Determine the [x, y] coordinate at the center of the cell enclosing the given text.  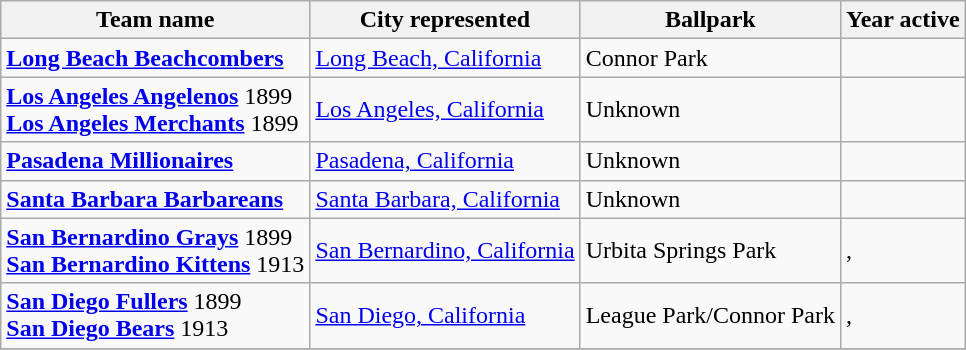
Pasadena Millionaires [156, 161]
San Bernardino, California [445, 250]
Year active [904, 20]
Los Angeles Angelenos 1899 Los Angeles Merchants 1899 [156, 110]
Santa Barbara, California [445, 199]
Long Beach, California [445, 58]
San Diego Fullers 1899San Diego Bears 1913 [156, 316]
San Bernardino Grays 1899San Bernardino Kittens 1913 [156, 250]
Ballpark [710, 20]
Santa Barbara Barbareans [156, 199]
San Diego, California [445, 316]
Team name [156, 20]
Pasadena, California [445, 161]
City represented [445, 20]
Urbita Springs Park [710, 250]
Connor Park [710, 58]
League Park/Connor Park [710, 316]
Los Angeles, California [445, 110]
Long Beach Beachcombers [156, 58]
